Extract the (x, y) coordinate from the center of the cell holding the provided text.  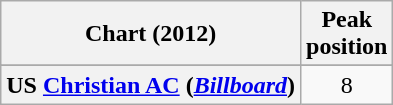
US Christian AC (Billboard) (151, 85)
Chart (2012) (151, 34)
Peakposition (347, 34)
8 (347, 85)
